Extract the (x, y) coordinate from the center of the cell holding the provided text.  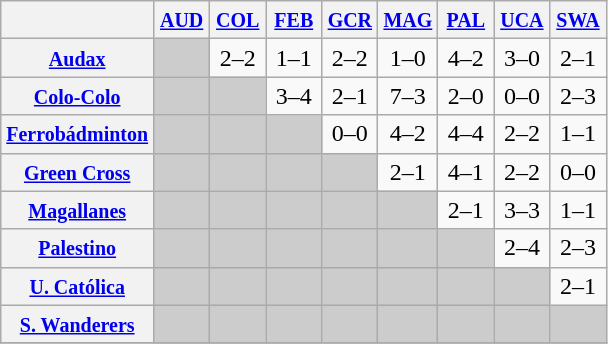
Magallanes (78, 210)
1–0 (408, 58)
UCA (522, 20)
3–3 (522, 210)
Palestino (78, 248)
2–4 (522, 248)
S. Wanderers (78, 324)
U. Católica (78, 286)
4–1 (466, 172)
SWA (578, 20)
3–4 (294, 96)
3–0 (522, 58)
AUD (182, 20)
Colo-Colo (78, 96)
PAL (466, 20)
GCR (350, 20)
4–4 (466, 134)
FEB (294, 20)
Green Cross (78, 172)
MAG (408, 20)
Ferrobádminton (78, 134)
COL (238, 20)
7–3 (408, 96)
Audax (78, 58)
2–0 (466, 96)
